Provide the [X, Y] coordinate of the cell's center where the given text is located.  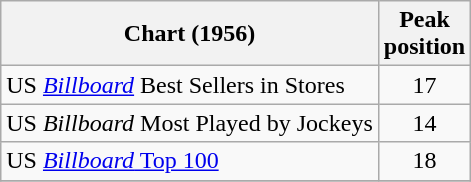
US Billboard Top 100 [190, 161]
US Billboard Best Sellers in Stores [190, 85]
17 [424, 85]
Peakposition [424, 34]
18 [424, 161]
US Billboard Most Played by Jockeys [190, 123]
Chart (1956) [190, 34]
14 [424, 123]
